Output the (X, Y) coordinate of the center of the cell containing the given text.  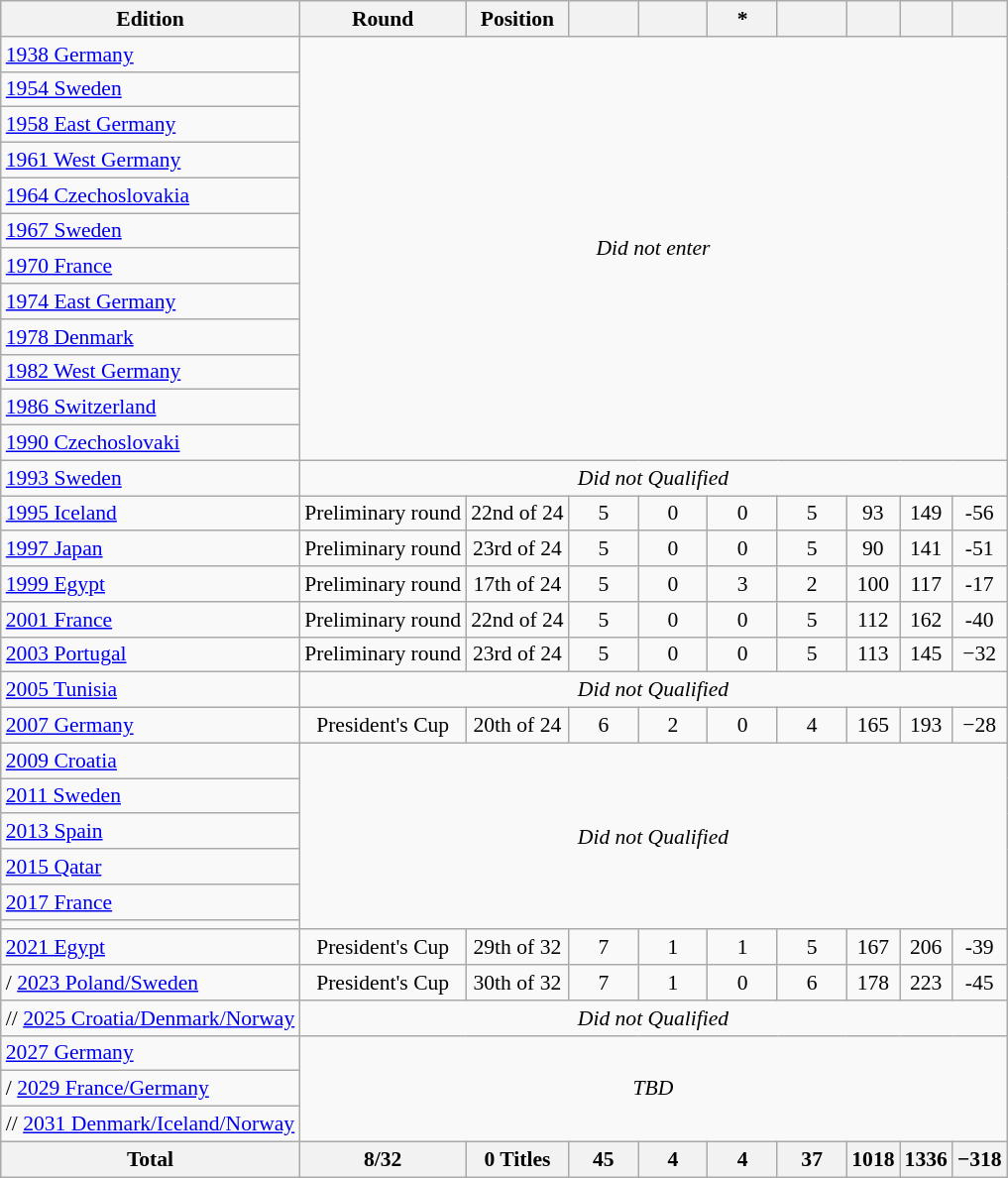
167 (872, 948)
17th of 24 (517, 584)
1995 Iceland (151, 514)
1982 West Germany (151, 372)
2021 Egypt (151, 948)
145 (926, 654)
* (742, 19)
113 (872, 654)
1993 Sweden (151, 478)
Edition (151, 19)
30th of 32 (517, 983)
2007 Germany (151, 726)
−28 (979, 726)
1974 East Germany (151, 301)
1964 Czechoslovakia (151, 195)
141 (926, 549)
1967 Sweden (151, 231)
2011 Sweden (151, 796)
1986 Switzerland (151, 408)
2001 France (151, 620)
3 (742, 584)
-45 (979, 983)
Total (151, 1159)
90 (872, 549)
-40 (979, 620)
-17 (979, 584)
100 (872, 584)
93 (872, 514)
1970 France (151, 267)
// 2025 Croatia/Denmark/Norway (151, 1018)
1958 East Germany (151, 125)
2015 Qatar (151, 867)
1978 Denmark (151, 337)
2009 Croatia (151, 761)
Round (383, 19)
Position (517, 19)
2017 France (151, 902)
149 (926, 514)
Did not enter (652, 249)
29th of 32 (517, 948)
8/32 (383, 1159)
45 (604, 1159)
1997 Japan (151, 549)
/ 2023 Poland/Sweden (151, 983)
20th of 24 (517, 726)
0 Titles (517, 1159)
117 (926, 584)
1999 Egypt (151, 584)
37 (812, 1159)
-51 (979, 549)
162 (926, 620)
193 (926, 726)
// 2031 Denmark/Iceland/Norway (151, 1124)
2005 Tunisia (151, 690)
1018 (872, 1159)
1938 Germany (151, 55)
1336 (926, 1159)
2003 Portugal (151, 654)
1961 West Germany (151, 161)
165 (872, 726)
1990 Czechoslovaki (151, 443)
2013 Spain (151, 832)
206 (926, 948)
−32 (979, 654)
/ 2029 France/Germany (151, 1089)
112 (872, 620)
TBD (652, 1089)
223 (926, 983)
−318 (979, 1159)
-39 (979, 948)
2027 Germany (151, 1053)
-56 (979, 514)
1954 Sweden (151, 89)
178 (872, 983)
